Identify which cell holds the provided text, then report its (x, y) central coordinate. 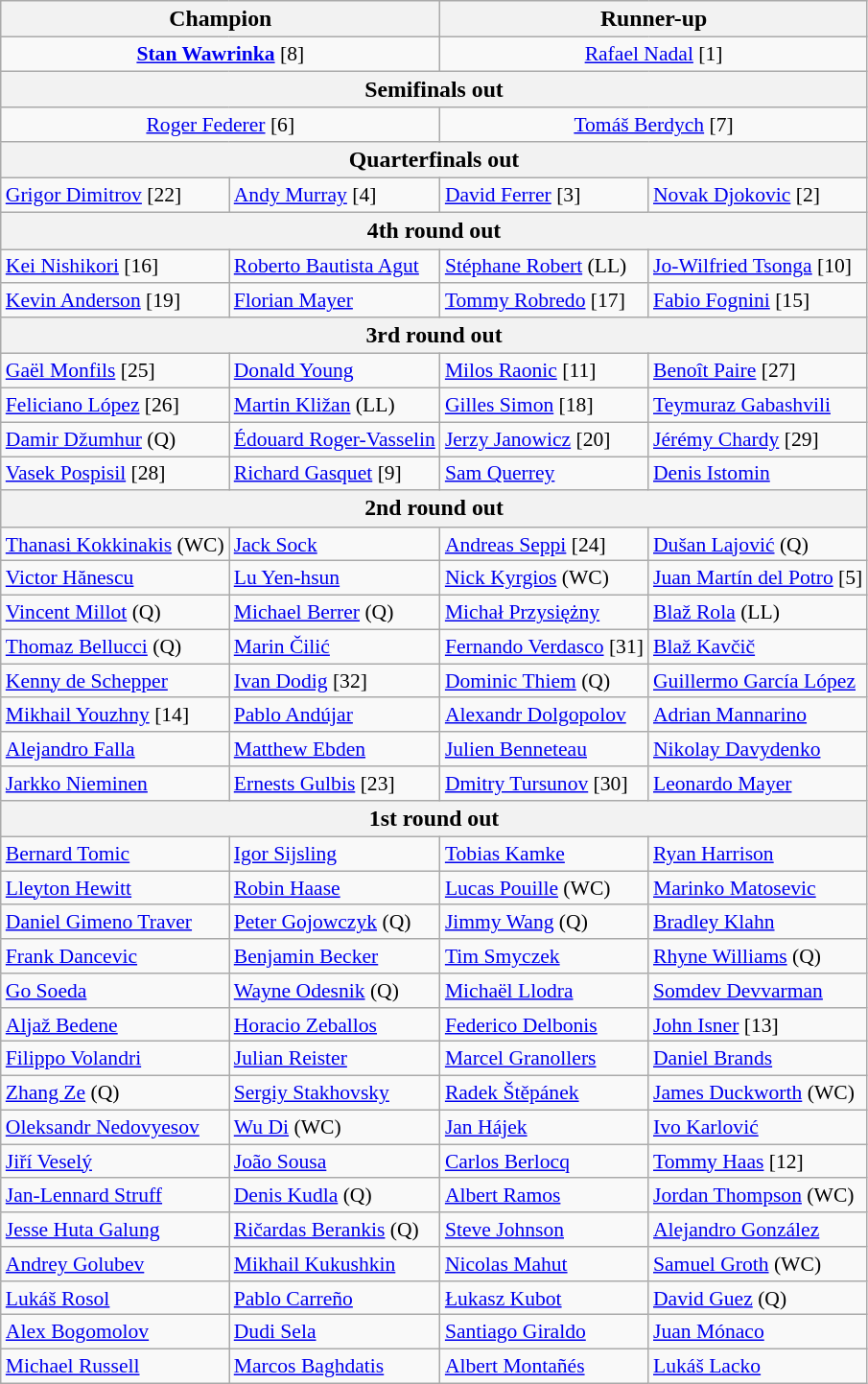
John Isner [13] (758, 1025)
Go Soeda (115, 991)
Blaž Rola (LL) (758, 613)
Alexandr Dolgopolov (545, 715)
Benoît Paire [27] (758, 371)
Stéphane Robert (LL) (545, 267)
Roberto Bautista Agut (335, 267)
1st round out (434, 819)
Nicolas Mahut (545, 1264)
Kevin Anderson [19] (115, 301)
Guillermo García López (758, 681)
Victor Hănescu (115, 578)
Semifinals out (434, 90)
Benjamin Becker (335, 956)
Marinko Matosevic (758, 888)
Łukasz Kubot (545, 1299)
Dušan Lajović (Q) (758, 545)
Feliciano López [26] (115, 406)
Sam Querrey (545, 474)
Jerzy Janowicz [20] (545, 439)
Aljaž Bedene (115, 1025)
Denis Istomin (758, 474)
Horacio Zeballos (335, 1025)
Igor Sijsling (335, 855)
Jimmy Wang (Q) (545, 923)
Bradley Klahn (758, 923)
Michaël Llodra (545, 991)
Dmitry Tursunov [30] (545, 784)
Martin Kližan (LL) (335, 406)
Andreas Seppi [24] (545, 545)
Édouard Roger-Vasselin (335, 439)
Rafael Nadal [1] (654, 55)
Michael Russell (115, 1367)
Marcel Granollers (545, 1059)
Alejandro González (758, 1230)
Tomáš Berdych [7] (654, 126)
Thanasi Kokkinakis (WC) (115, 545)
Stan Wawrinka [8] (221, 55)
Somdev Devvarman (758, 991)
Tommy Haas [12] (758, 1161)
David Ferrer [3] (545, 196)
2nd round out (434, 509)
Pablo Carreño (335, 1299)
Andrey Golubev (115, 1264)
Runner-up (654, 19)
Steve Johnson (545, 1230)
Julien Benneteau (545, 749)
Teymuraz Gabashvili (758, 406)
Jiří Veselý (115, 1161)
Ivo Karlović (758, 1128)
Tobias Kamke (545, 855)
Albert Ramos (545, 1196)
Fernando Verdasco [31] (545, 646)
Wu Di (WC) (335, 1128)
Vincent Millot (Q) (115, 613)
Mikhail Youzhny [14] (115, 715)
Denis Kudla (Q) (335, 1196)
Marin Čilić (335, 646)
Gilles Simon [18] (545, 406)
Daniel Gimeno Traver (115, 923)
3rd round out (434, 336)
Federico Delbonis (545, 1025)
Andy Murray [4] (335, 196)
Tim Smyczek (545, 956)
Kenny de Schepper (115, 681)
Champion (221, 19)
Dominic Thiem (Q) (545, 681)
Jarkko Nieminen (115, 784)
João Sousa (335, 1161)
Wayne Odesnik (Q) (335, 991)
Albert Montañés (545, 1367)
Ernests Gulbis [23] (335, 784)
Vasek Pospisil [28] (115, 474)
Peter Gojowczyk (Q) (335, 923)
Damir Džumhur (Q) (115, 439)
Lukáš Rosol (115, 1299)
Donald Young (335, 371)
Robin Haase (335, 888)
Julian Reister (335, 1059)
Carlos Berlocq (545, 1161)
Jan Hájek (545, 1128)
Santiago Giraldo (545, 1332)
Alejandro Falla (115, 749)
Novak Djokovic [2] (758, 196)
Jack Sock (335, 545)
Marcos Baghdatis (335, 1367)
Ivan Dodig [32] (335, 681)
Dudi Sela (335, 1332)
Roger Federer [6] (221, 126)
Jérémy Chardy [29] (758, 439)
Lleyton Hewitt (115, 888)
Ričardas Berankis (Q) (335, 1230)
Daniel Brands (758, 1059)
Fabio Fognini [15] (758, 301)
Milos Raonic [11] (545, 371)
Bernard Tomic (115, 855)
Pablo Andújar (335, 715)
Filippo Volandri (115, 1059)
Ryan Harrison (758, 855)
Jan-Lennard Struff (115, 1196)
Samuel Groth (WC) (758, 1264)
Mikhail Kukushkin (335, 1264)
Rhyne Williams (Q) (758, 956)
Matthew Ebden (335, 749)
Juan Mónaco (758, 1332)
Blaž Kavčič (758, 646)
Adrian Mannarino (758, 715)
Oleksandr Nedovyesov (115, 1128)
4th round out (434, 231)
Tommy Robredo [17] (545, 301)
Juan Martín del Potro [5] (758, 578)
James Duckworth (WC) (758, 1093)
Frank Dancevic (115, 956)
Thomaz Bellucci (Q) (115, 646)
Sergiy Stakhovsky (335, 1093)
Michał Przysiężny (545, 613)
Kei Nishikori [16] (115, 267)
Grigor Dimitrov [22] (115, 196)
Alex Bogomolov (115, 1332)
Lucas Pouille (WC) (545, 888)
Jordan Thompson (WC) (758, 1196)
Leonardo Mayer (758, 784)
Zhang Ze (Q) (115, 1093)
Quarterfinals out (434, 160)
Radek Štěpánek (545, 1093)
Michael Berrer (Q) (335, 613)
Lu Yen-hsun (335, 578)
Richard Gasquet [9] (335, 474)
Jesse Huta Galung (115, 1230)
Lukáš Lacko (758, 1367)
Nick Kyrgios (WC) (545, 578)
Florian Mayer (335, 301)
David Guez (Q) (758, 1299)
Jo-Wilfried Tsonga [10] (758, 267)
Gaël Monfils [25] (115, 371)
Nikolay Davydenko (758, 749)
